Capture the cell that displays the provided text and extract its (X, Y) central coordinate. 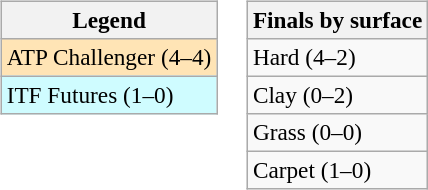
Clay (0–2) (337, 95)
Legend (108, 20)
Grass (0–0) (337, 133)
Finals by surface (337, 20)
ITF Futures (1–0) (108, 95)
ATP Challenger (4–4) (108, 57)
Carpet (1–0) (337, 171)
Hard (4–2) (337, 57)
